Return the [X, Y] coordinate for the center point of the cell that contains the specified text.  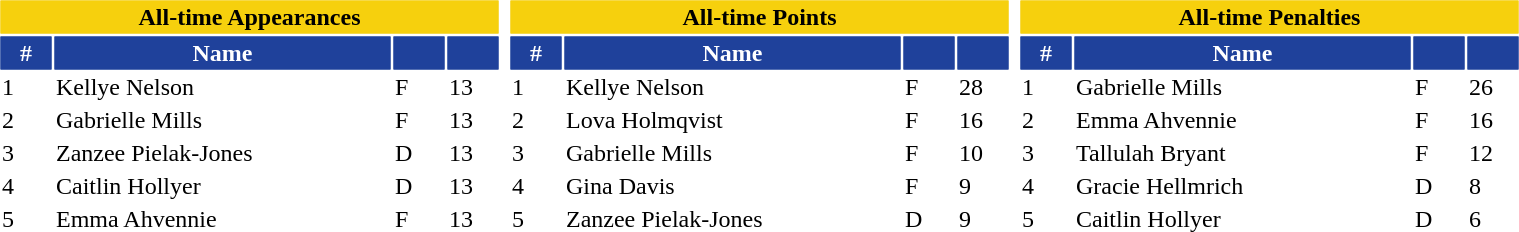
12 [1494, 153]
28 [984, 87]
All-time Appearances [249, 16]
9 [984, 187]
Gina Davis [732, 187]
Gracie Hellmrich [1242, 187]
Caitlin Hollyer [222, 187]
Emma Ahvennie [1242, 121]
10 [984, 153]
Zanzee Pielak-Jones [222, 153]
All-time Points [759, 16]
All-time Penalties [1269, 16]
26 [1494, 87]
Lova Holmqvist [732, 121]
Tallulah Bryant [1242, 153]
8 [1494, 187]
